Search for the cell housing the specified text and yield its [x, y] center coordinate. 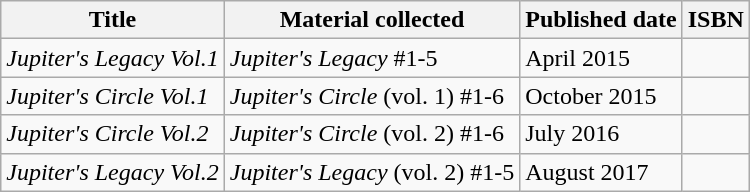
Jupiter's Circle (vol. 1) #1-6 [372, 96]
October 2015 [601, 96]
Jupiter's Legacy Vol.2 [113, 172]
Jupiter's Legacy (vol. 2) #1-5 [372, 172]
Jupiter's Circle Vol.1 [113, 96]
ISBN [716, 20]
Material collected [372, 20]
Jupiter's Circle Vol.2 [113, 134]
Published date [601, 20]
August 2017 [601, 172]
July 2016 [601, 134]
Title [113, 20]
Jupiter's Circle (vol. 2) #1-6 [372, 134]
April 2015 [601, 58]
Jupiter's Legacy Vol.1 [113, 58]
Jupiter's Legacy #1-5 [372, 58]
